Capture the cell that displays the provided text and extract its [X, Y] central coordinate. 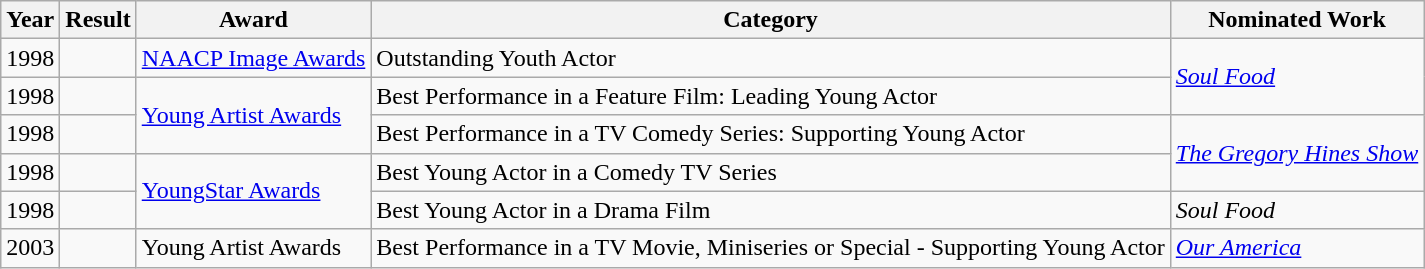
Award [254, 20]
YoungStar Awards [254, 191]
Category [770, 20]
Nominated Work [1297, 20]
Our America [1297, 248]
Outstanding Youth Actor [770, 58]
Best Performance in a Feature Film: Leading Young Actor [770, 96]
Best Performance in a TV Comedy Series: Supporting Young Actor [770, 134]
Result [98, 20]
Best Young Actor in a Drama Film [770, 210]
2003 [30, 248]
Best Young Actor in a Comedy TV Series [770, 172]
NAACP Image Awards [254, 58]
The Gregory Hines Show [1297, 153]
Year [30, 20]
Best Performance in a TV Movie, Miniseries or Special - Supporting Young Actor [770, 248]
